Capture the cell that displays the provided text and extract its [X, Y] central coordinate. 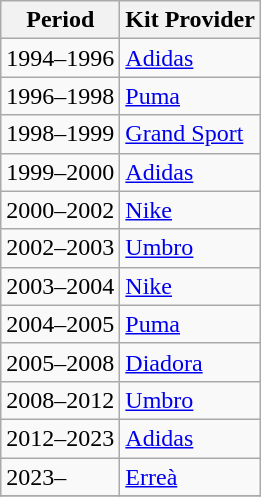
2003–2004 [60, 286]
2012–2023 [60, 438]
2002–2003 [60, 248]
2008–2012 [60, 400]
Period [60, 20]
2000–2002 [60, 210]
2004–2005 [60, 324]
Grand Sport [190, 134]
1999–2000 [60, 172]
1998–1999 [60, 134]
2005–2008 [60, 362]
Erreà [190, 477]
2023– [60, 477]
Kit Provider [190, 20]
Diadora [190, 362]
1996–1998 [60, 96]
1994–1996 [60, 58]
